Search for the cell housing the specified text and yield its (X, Y) center coordinate. 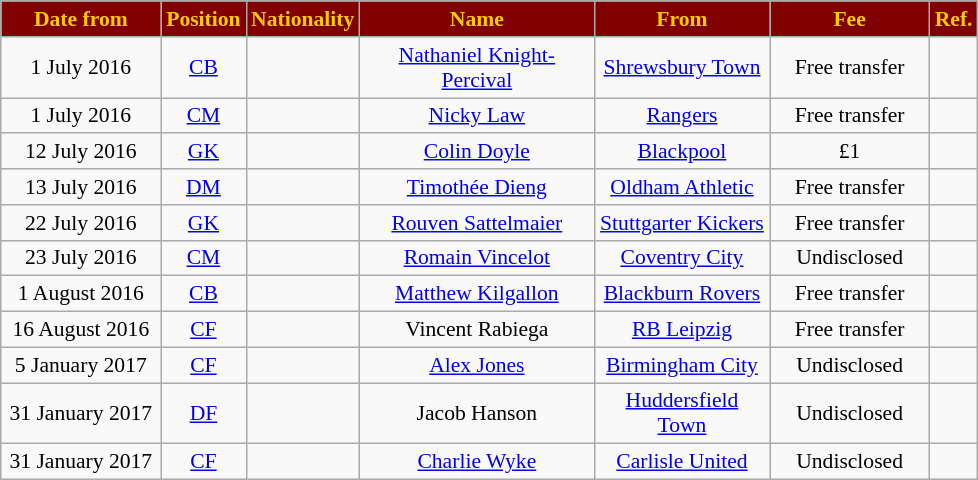
Date from (81, 19)
Oldham Athletic (682, 187)
Birmingham City (682, 365)
Name (476, 19)
22 July 2016 (81, 223)
Romain Vincelot (476, 258)
Carlisle United (682, 462)
Alex Jones (476, 365)
Ref. (954, 19)
Vincent Rabiega (476, 330)
13 July 2016 (81, 187)
Nationality (302, 19)
Colin Doyle (476, 152)
1 August 2016 (81, 294)
£1 (850, 152)
16 August 2016 (81, 330)
Coventry City (682, 258)
Nicky Law (476, 116)
Nathaniel Knight-Percival (476, 68)
Huddersfield Town (682, 414)
Blackburn Rovers (682, 294)
Timothée Dieng (476, 187)
DM (204, 187)
Matthew Kilgallon (476, 294)
Blackpool (682, 152)
Rangers (682, 116)
Stuttgarter Kickers (682, 223)
Rouven Sattelmaier (476, 223)
5 January 2017 (81, 365)
23 July 2016 (81, 258)
Jacob Hanson (476, 414)
Shrewsbury Town (682, 68)
Fee (850, 19)
DF (204, 414)
RB Leipzig (682, 330)
12 July 2016 (81, 152)
Charlie Wyke (476, 462)
Position (204, 19)
From (682, 19)
